Determine the [X, Y] coordinate at the center of the cell enclosing the given text.  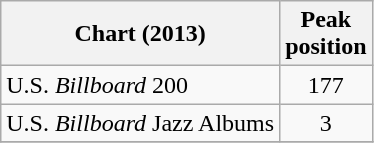
Peakposition [326, 34]
U.S. Billboard Jazz Albums [140, 123]
3 [326, 123]
177 [326, 85]
Chart (2013) [140, 34]
U.S. Billboard 200 [140, 85]
